Return [X, Y] of the center of cell containing provided text 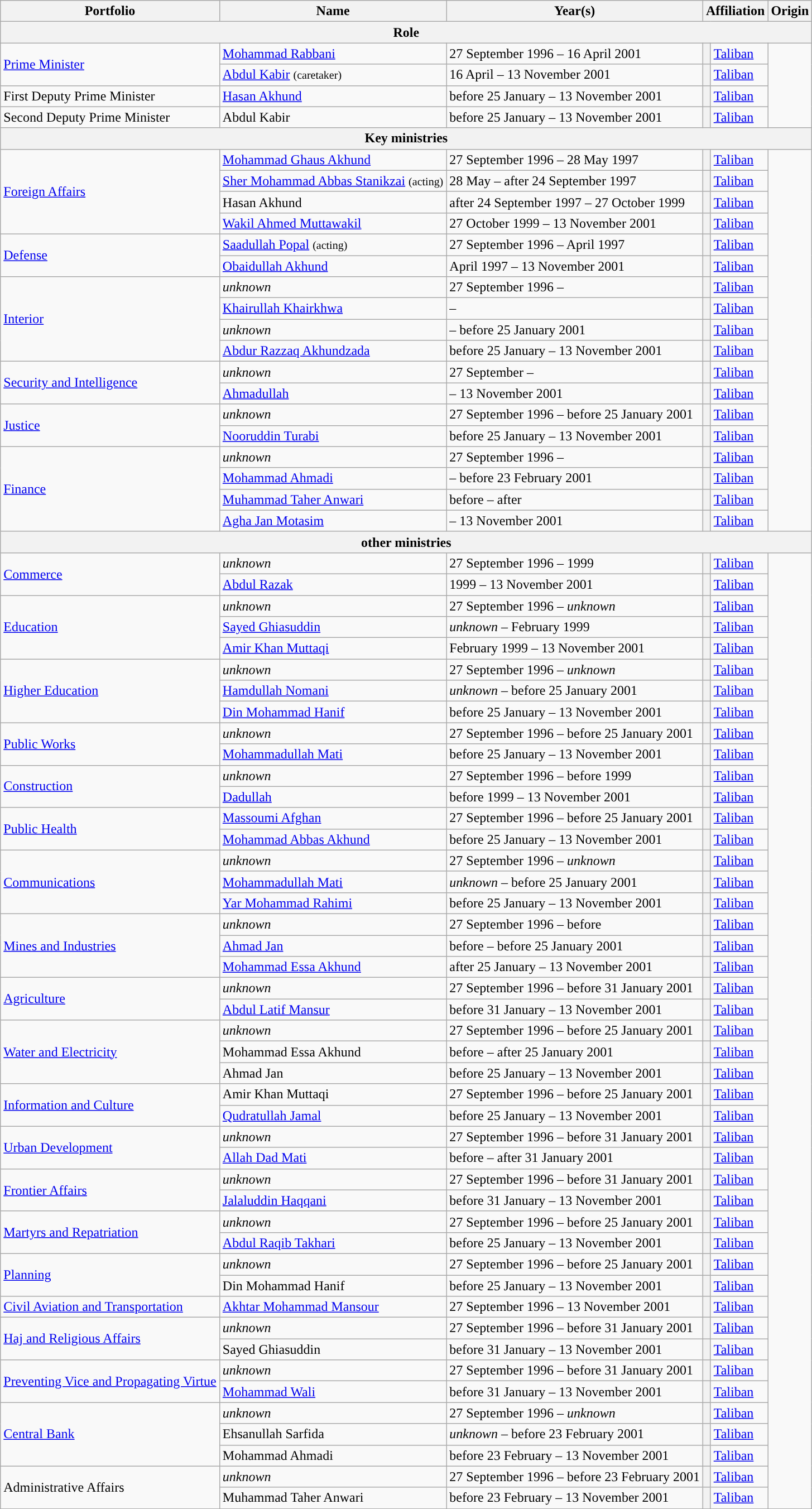
Abdul Raqib Takhari [333, 1243]
Mohammad Rabbani [333, 54]
– before 25 January 2001 [575, 330]
Khairullah Khairkhwa [333, 309]
27 September 1996 – before 1999 [575, 776]
Information and Culture [110, 1105]
27 September 1996 – before 23 February 2001 [575, 1477]
Civil Aviation and Transportation [110, 1307]
Commerce [110, 574]
other ministries [406, 542]
First Deputy Prime Minister [110, 96]
Portfolio [110, 11]
27 September 1996 – April 1997 [575, 244]
Construction [110, 786]
Security and Intelligence [110, 383]
Key ministries [406, 138]
Urban Development [110, 1147]
unknown – before 23 February 2001 [575, 1434]
Massoumi Afghan [333, 818]
Year(s) [575, 11]
Mohammad Wali [333, 1392]
Affiliation [735, 11]
27 September 1996 – 1999 [575, 563]
Planning [110, 1275]
Public Works [110, 744]
Agriculture [110, 999]
1999 – 13 November 2001 [575, 584]
February 1999 – 13 November 2001 [575, 648]
Saadullah Popal (acting) [333, 244]
– before 23 February 2001 [575, 478]
Ehsanullah Sarfida [333, 1434]
Qudratullah Jamal [333, 1116]
Sher Mohammad Abbas Stanikzai (acting) [333, 181]
Abdul Kabir (caretaker) [333, 75]
Finance [110, 489]
Wakil Ahmed Muttawakil [333, 223]
Mohammad Ghaus Akhund [333, 160]
Defense [110, 255]
Public Health [110, 829]
Justice [110, 425]
Hamdullah Nomani [333, 691]
Second Deputy Prime Minister [110, 117]
Higher Education [110, 691]
Name [333, 11]
27 October 1999 – 13 November 2001 [575, 223]
Abdul Razak [333, 584]
Nooruddin Turabi [333, 436]
Administrative Affairs [110, 1487]
Abdul Latif Mansur [333, 1010]
Ahmadullah [333, 393]
Prime Minister [110, 64]
unknown – February 1999 [575, 627]
Agha Jan Motasim [333, 521]
before 1999 – 13 November 2001 [575, 797]
Dadullah [333, 797]
Water and Electricity [110, 1052]
Haj and Religious Affairs [110, 1339]
after 24 September 1997 – 27 October 1999 [575, 202]
27 September 1996 – 16 April 2001 [575, 54]
28 May – after 24 September 1997 [575, 181]
Obaidullah Akhund [333, 266]
27 September – [575, 372]
Jalaluddin Haqqani [333, 1200]
Abdur Razzaq Akhundzada [333, 351]
Interior [110, 319]
Abdul Kabir [333, 117]
Yar Mohammad Rahimi [333, 903]
Communications [110, 882]
16 April – 13 November 2001 [575, 75]
April 1997 – 13 November 2001 [575, 266]
Martyrs and Repatriation [110, 1232]
Origin [790, 11]
Mohammad Abbas Akhund [333, 839]
before – after 25 January 2001 [575, 1052]
Central Bank [110, 1434]
27 September 1996 – before [575, 924]
after 25 January – 13 November 2001 [575, 967]
Akhtar Mohammad Mansour [333, 1307]
before – after 31 January 2001 [575, 1158]
27 September 1996 – 28 May 1997 [575, 160]
before – after [575, 499]
Education [110, 627]
Role [406, 32]
Frontier Affairs [110, 1190]
before – before 25 January 2001 [575, 946]
Foreign Affairs [110, 191]
Mines and Industries [110, 945]
Preventing Vice and Propagating Virtue [110, 1381]
27 September 1996 – 13 November 2001 [575, 1307]
Allah Dad Mati [333, 1158]
– [575, 309]
